Capture the cell that displays the provided text and extract its (x, y) central coordinate. 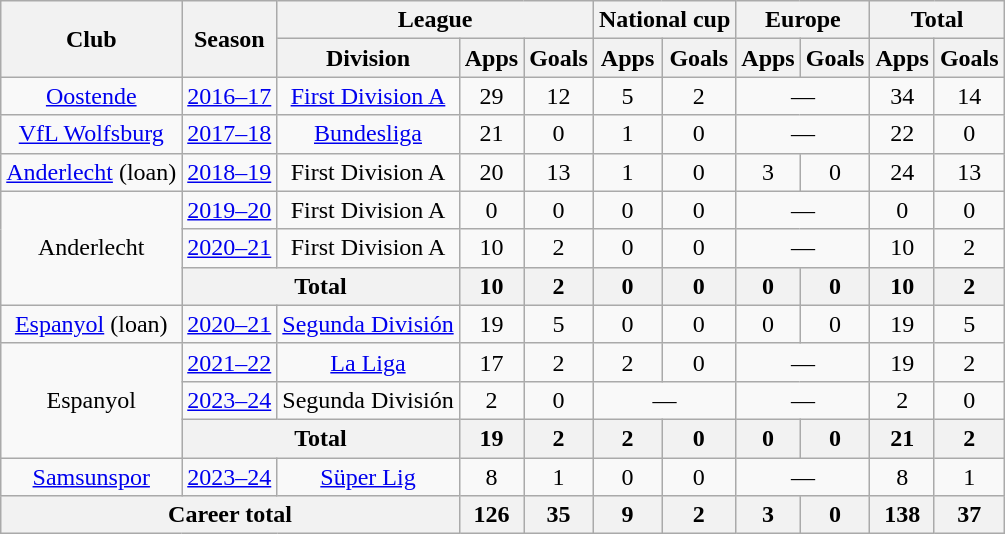
Espanyol (92, 400)
Division (368, 58)
37 (969, 515)
Oostende (92, 96)
Samsunspor (92, 477)
Süper Lig (368, 477)
Espanyol (loan) (92, 324)
14 (969, 96)
35 (559, 515)
20 (491, 172)
17 (491, 362)
34 (902, 96)
Anderlecht (loan) (92, 172)
National cup (664, 20)
24 (902, 172)
Europe (803, 20)
Anderlecht (92, 248)
12 (559, 96)
2016–17 (230, 96)
29 (491, 96)
Club (92, 39)
9 (627, 515)
126 (491, 515)
2021–22 (230, 362)
League (436, 20)
Bundesliga (368, 134)
Season (230, 39)
Career total (230, 515)
22 (902, 134)
138 (902, 515)
VfL Wolfsburg (92, 134)
2018–19 (230, 172)
2019–20 (230, 210)
La Liga (368, 362)
2017–18 (230, 134)
